Scan for the cell matching the given text and deliver its [x, y] coordinate at center. 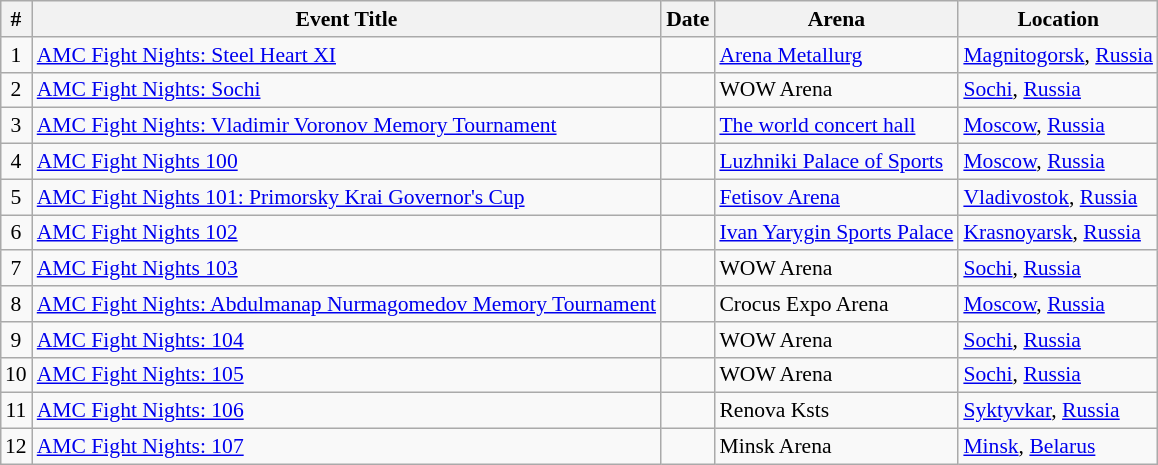
Arena Metallurg [836, 55]
2 [16, 90]
Ivan Yarygin Sports Palace [836, 233]
Location [1058, 19]
Date [688, 19]
AMC Fight Nights: Abdulmanap Nurmagomedov Memory Tournament [346, 304]
Event Title [346, 19]
4 [16, 162]
3 [16, 126]
7 [16, 269]
Renova Ksts [836, 411]
The world concert hall [836, 126]
AMC Fight Nights 103 [346, 269]
Syktyvkar, Russia [1058, 411]
Fetisov Arena [836, 197]
AMC Fight Nights: Sochi [346, 90]
Crocus Expo Arena [836, 304]
Minsk, Belarus [1058, 447]
AMC Fight Nights 100 [346, 162]
AMC Fight Nights: 106 [346, 411]
# [16, 19]
Vladivostok, Russia [1058, 197]
10 [16, 375]
12 [16, 447]
AMC Fight Nights: Vladimir Voronov Memory Tournament [346, 126]
8 [16, 304]
Arena [836, 19]
AMC Fight Nights 102 [346, 233]
Magnitogorsk, Russia [1058, 55]
AMC Fight Nights: Steel Heart XI [346, 55]
AMC Fight Nights 101: Primorsky Krai Governor's Cup [346, 197]
1 [16, 55]
Minsk Arena [836, 447]
Krasnoyarsk, Russia [1058, 233]
AMC Fight Nights: 105 [346, 375]
9 [16, 340]
AMC Fight Nights: 104 [346, 340]
5 [16, 197]
Luzhniki Palace of Sports [836, 162]
11 [16, 411]
6 [16, 233]
AMC Fight Nights: 107 [346, 447]
